Return [x, y] of the center of cell containing provided text 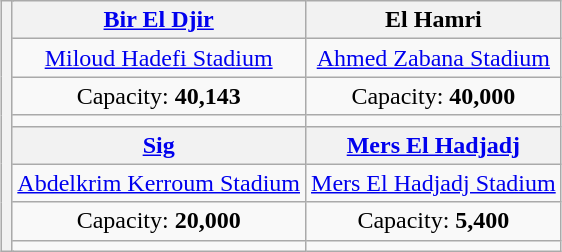
El Hamri [434, 20]
Capacity: 40,143 [159, 96]
Mers El Hadjadj Stadium [434, 183]
Capacity: 40,000 [434, 96]
Bir El Djir [159, 20]
Ahmed Zabana Stadium [434, 58]
Capacity: 5,400 [434, 221]
Capacity: 20,000 [159, 221]
Sig [159, 145]
Miloud Hadefi Stadium [159, 58]
Abdelkrim Kerroum Stadium [159, 183]
Mers El Hadjadj [434, 145]
